For the text-containing cell, return its midpoint in (X, Y) coordinate format. 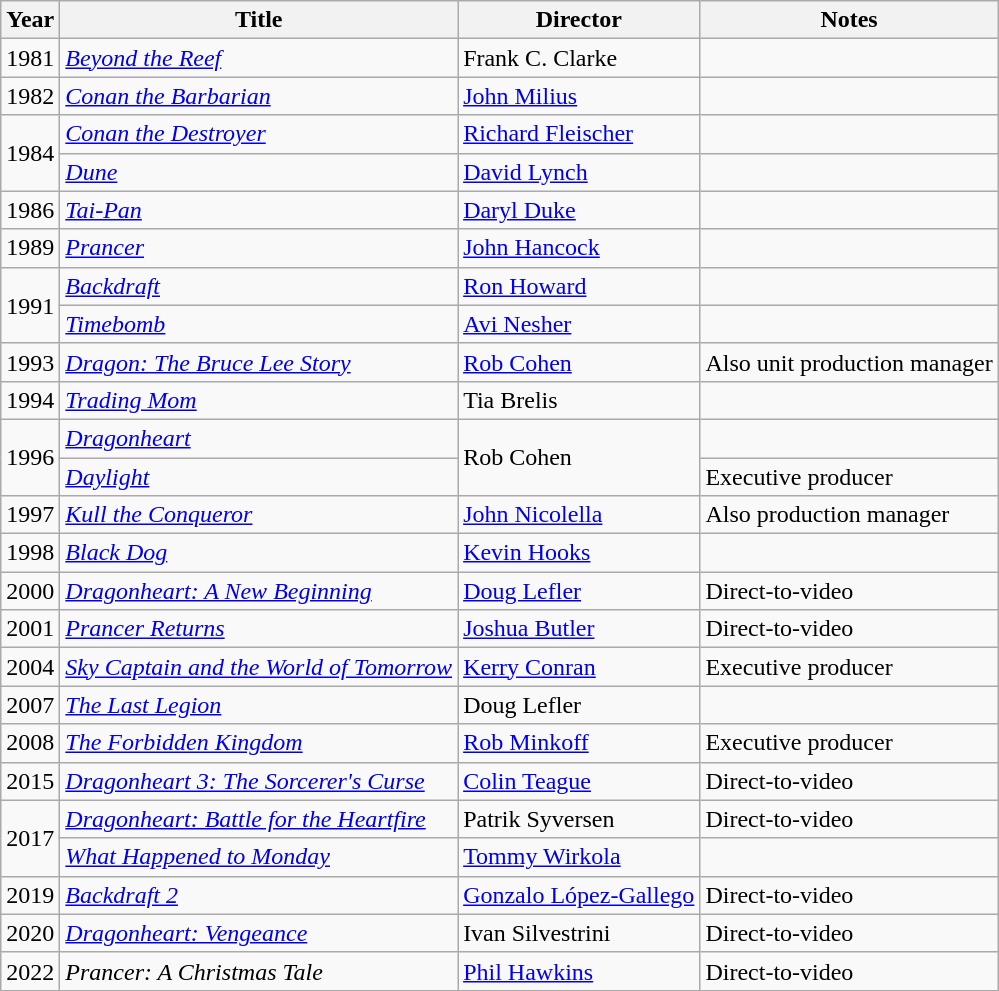
Timebomb (259, 324)
1989 (30, 248)
Dune (259, 172)
Director (579, 20)
Kevin Hooks (579, 553)
Dragonheart: A New Beginning (259, 591)
Dragonheart 3: The Sorcerer's Curse (259, 781)
Ron Howard (579, 286)
Tia Brelis (579, 400)
Sky Captain and the World of Tomorrow (259, 667)
Avi Nesher (579, 324)
2017 (30, 838)
Patrik Syversen (579, 819)
John Milius (579, 96)
Rob Minkoff (579, 743)
2007 (30, 705)
Prancer (259, 248)
Tai-Pan (259, 210)
Also unit production manager (849, 362)
Prancer: A Christmas Tale (259, 971)
Gonzalo López-Gallego (579, 895)
The Forbidden Kingdom (259, 743)
What Happened to Monday (259, 857)
Trading Mom (259, 400)
Title (259, 20)
2015 (30, 781)
Conan the Destroyer (259, 134)
2020 (30, 933)
1991 (30, 305)
Kerry Conran (579, 667)
1986 (30, 210)
1996 (30, 457)
Tommy Wirkola (579, 857)
1984 (30, 153)
Beyond the Reef (259, 58)
1998 (30, 553)
Colin Teague (579, 781)
Joshua Butler (579, 629)
Notes (849, 20)
1982 (30, 96)
2022 (30, 971)
2019 (30, 895)
1994 (30, 400)
Kull the Conqueror (259, 515)
David Lynch (579, 172)
Dragonheart: Vengeance (259, 933)
Daryl Duke (579, 210)
Black Dog (259, 553)
Dragonheart: Battle for the Heartfire (259, 819)
1993 (30, 362)
1997 (30, 515)
Ivan Silvestrini (579, 933)
Prancer Returns (259, 629)
Phil Hawkins (579, 971)
Backdraft 2 (259, 895)
Backdraft (259, 286)
Daylight (259, 477)
Year (30, 20)
2001 (30, 629)
2004 (30, 667)
2000 (30, 591)
Also production manager (849, 515)
1981 (30, 58)
2008 (30, 743)
Conan the Barbarian (259, 96)
John Hancock (579, 248)
Dragonheart (259, 438)
Frank C. Clarke (579, 58)
John Nicolella (579, 515)
Richard Fleischer (579, 134)
The Last Legion (259, 705)
Dragon: The Bruce Lee Story (259, 362)
